Locate the cell with the specified text and output its [x, y] center coordinate. 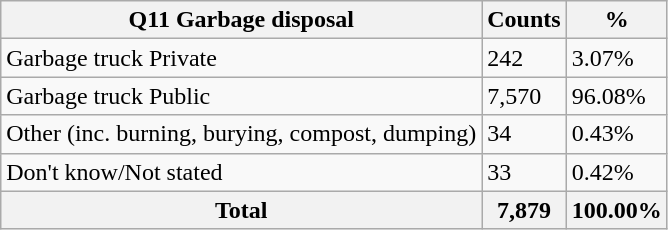
Counts [524, 20]
Garbage truck Public [242, 96]
33 [524, 172]
0.42% [616, 172]
100.00% [616, 210]
7,879 [524, 210]
Garbage truck Private [242, 58]
Total [242, 210]
Other (inc. burning, burying, compost, dumping) [242, 134]
Q11 Garbage disposal [242, 20]
% [616, 20]
Don't know/Not stated [242, 172]
242 [524, 58]
34 [524, 134]
3.07% [616, 58]
96.08% [616, 96]
7,570 [524, 96]
0.43% [616, 134]
